Detect which cell encompasses the target text, then output its (X, Y) center coordinate. 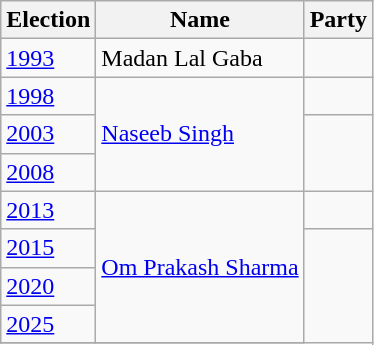
2025 (48, 324)
1998 (48, 96)
2020 (48, 286)
Party (338, 20)
Election (48, 20)
Om Prakash Sharma (200, 267)
2008 (48, 172)
2015 (48, 248)
2003 (48, 134)
Name (200, 20)
1993 (48, 58)
Naseeb Singh (200, 134)
2013 (48, 210)
Madan Lal Gaba (200, 58)
